Pinpoint the cell where the given text exists, returning its (X, Y) midpoint coordinate. 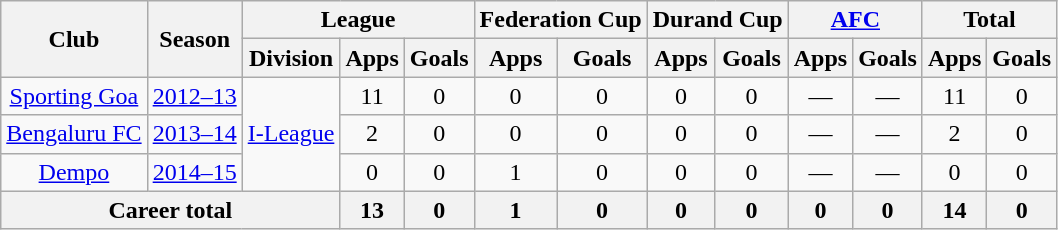
Sporting Goa (74, 96)
League (358, 20)
I-League (291, 134)
Durand Cup (718, 20)
Club (74, 39)
Career total (170, 210)
2012–13 (194, 96)
Division (291, 58)
14 (954, 210)
Bengaluru FC (74, 134)
Total (989, 20)
AFC (855, 20)
Dempo (74, 172)
Season (194, 39)
2014–15 (194, 172)
2013–14 (194, 134)
13 (372, 210)
Federation Cup (560, 20)
